Scan for the cell matching the given text and deliver its (X, Y) coordinate at center. 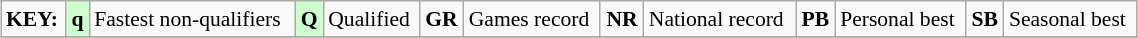
Qualified (371, 19)
GR (442, 19)
SB (985, 19)
Games record (532, 19)
National record (720, 19)
Q (309, 19)
Fastest non-qualifiers (192, 19)
q (78, 19)
Personal best (900, 19)
PB (816, 19)
KEY: (34, 19)
NR (622, 19)
Seasonal best (1070, 19)
